Output the (X, Y) coordinate of the center of the cell containing the given text.  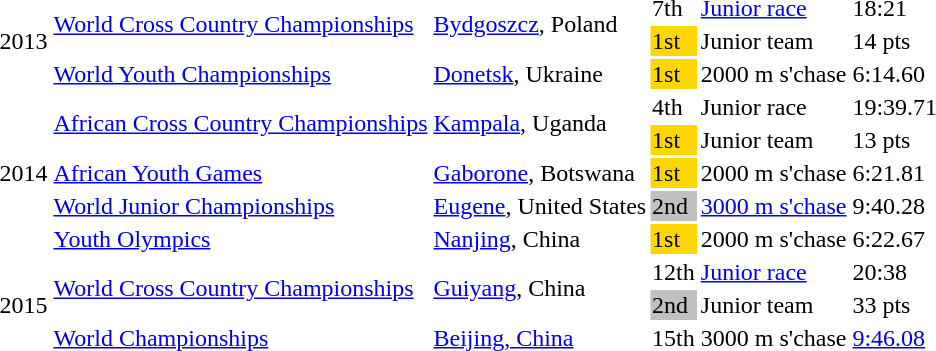
African Youth Games (240, 173)
World Cross Country Championships (240, 288)
Gaborone, Botswana (540, 173)
12th (674, 272)
3000 m s'chase (774, 206)
Kampala, Uganda (540, 124)
Eugene, United States (540, 206)
Guiyang, China (540, 288)
Donetsk, Ukraine (540, 74)
World Junior Championships (240, 206)
Youth Olympics (240, 239)
4th (674, 107)
African Cross Country Championships (240, 124)
World Youth Championships (240, 74)
Nanjing, China (540, 239)
